Capture the cell that displays the provided text and extract its [x, y] central coordinate. 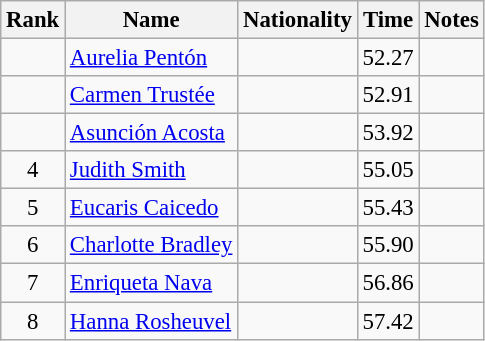
Judith Smith [152, 170]
52.27 [388, 58]
56.86 [388, 283]
Notes [452, 20]
52.91 [388, 95]
4 [33, 170]
55.90 [388, 245]
5 [33, 208]
Rank [33, 20]
7 [33, 283]
Hanna Rosheuvel [152, 321]
Name [152, 20]
Carmen Trustée [152, 95]
55.05 [388, 170]
55.43 [388, 208]
Eucaris Caicedo [152, 208]
53.92 [388, 133]
Asunción Acosta [152, 133]
Nationality [298, 20]
6 [33, 245]
Time [388, 20]
8 [33, 321]
Charlotte Bradley [152, 245]
Enriqueta Nava [152, 283]
57.42 [388, 321]
Aurelia Pentón [152, 58]
